Return (X, Y) of the center of cell containing provided text 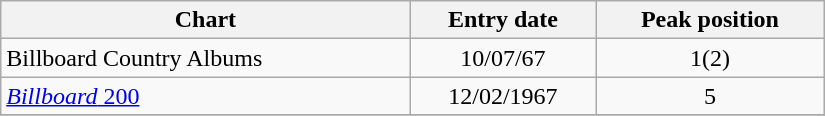
Chart (206, 20)
10/07/67 (503, 58)
Billboard 200 (206, 96)
Billboard Country Albums (206, 58)
Peak position (710, 20)
Entry date (503, 20)
12/02/1967 (503, 96)
1(2) (710, 58)
5 (710, 96)
